Extract the (x, y) coordinate from the center of the cell holding the provided text.  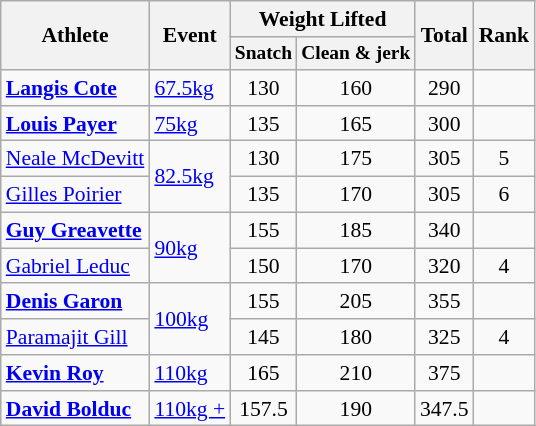
Athlete (76, 36)
90kg (190, 248)
150 (263, 266)
375 (444, 373)
67.5kg (190, 88)
5 (504, 159)
210 (356, 373)
110kg (190, 373)
Denis Garon (76, 302)
340 (444, 230)
100kg (190, 320)
325 (444, 337)
Event (190, 36)
Guy Greavette (76, 230)
290 (444, 88)
160 (356, 88)
Paramajit Gill (76, 337)
Clean & jerk (356, 54)
Langis Cote (76, 88)
Neale McDevitt (76, 159)
300 (444, 124)
355 (444, 302)
6 (504, 195)
75kg (190, 124)
Snatch (263, 54)
320 (444, 266)
145 (263, 337)
Gabriel Leduc (76, 266)
175 (356, 159)
82.5kg (190, 176)
Gilles Poirier (76, 195)
Louis Payer (76, 124)
Kevin Roy (76, 373)
180 (356, 337)
205 (356, 302)
Total (444, 36)
Rank (504, 36)
185 (356, 230)
Weight Lifted (322, 19)
